Search for the cell housing the specified text and yield its (x, y) center coordinate. 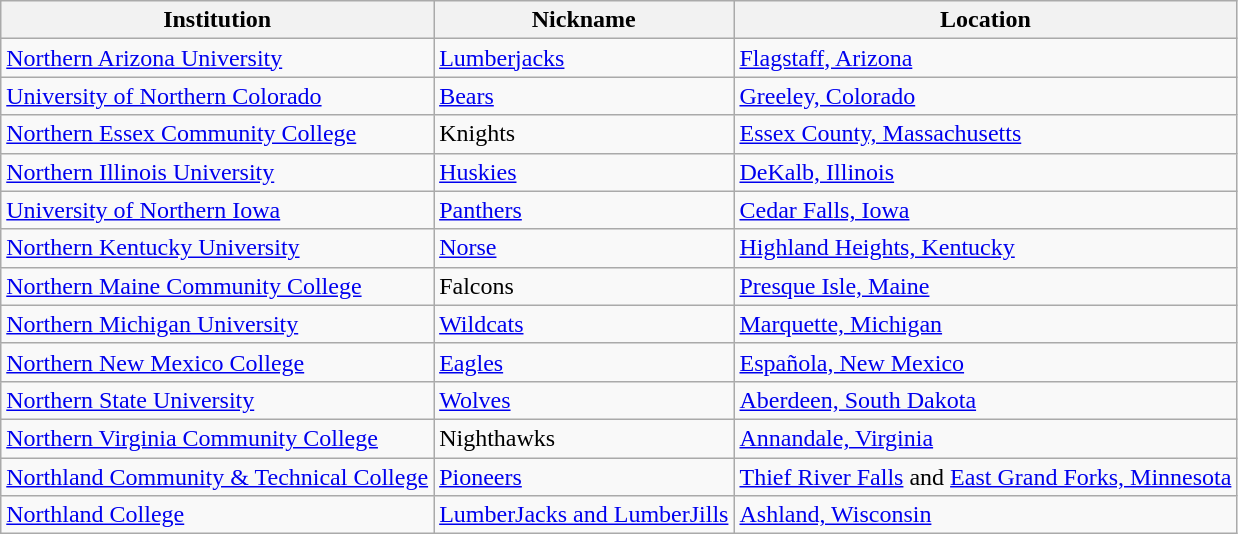
Bears (584, 96)
Nighthawks (584, 438)
Huskies (584, 172)
Thief River Falls and East Grand Forks, Minnesota (986, 477)
Northern Arizona University (218, 58)
University of Northern Colorado (218, 96)
Northland College (218, 515)
Wildcats (584, 324)
Lumberjacks (584, 58)
University of Northern Iowa (218, 210)
Essex County, Massachusetts (986, 134)
Ashland, Wisconsin (986, 515)
Northern Maine Community College (218, 286)
Institution (218, 20)
Highland Heights, Kentucky (986, 248)
Falcons (584, 286)
LumberJacks and LumberJills (584, 515)
Marquette, Michigan (986, 324)
Pioneers (584, 477)
Cedar Falls, Iowa (986, 210)
Northern Michigan University (218, 324)
Northern Virginia Community College (218, 438)
Greeley, Colorado (986, 96)
Wolves (584, 400)
Aberdeen, South Dakota (986, 400)
Flagstaff, Arizona (986, 58)
Northern State University (218, 400)
Northland Community & Technical College (218, 477)
Northern Essex Community College (218, 134)
Knights (584, 134)
Española, New Mexico (986, 362)
DeKalb, Illinois (986, 172)
Eagles (584, 362)
Annandale, Virginia (986, 438)
Location (986, 20)
Northern Illinois University (218, 172)
Panthers (584, 210)
Northern New Mexico College (218, 362)
Presque Isle, Maine (986, 286)
Northern Kentucky University (218, 248)
Nickname (584, 20)
Norse (584, 248)
